Locate the cell with the specified text and output its (x, y) center coordinate. 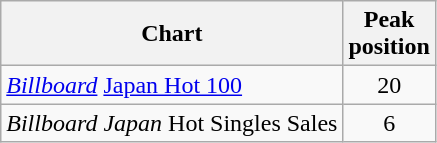
6 (389, 123)
Billboard Japan Hot 100 (172, 85)
20 (389, 85)
Chart (172, 34)
Billboard Japan Hot Singles Sales (172, 123)
Peakposition (389, 34)
